Scan for the cell matching the given text and deliver its [x, y] coordinate at center. 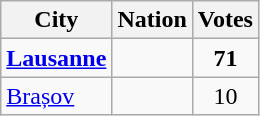
Nation [152, 20]
10 [225, 96]
Votes [225, 20]
City [56, 20]
Lausanne [56, 58]
Brașov [56, 96]
71 [225, 58]
